Locate the cell with the specified text and output its (x, y) center coordinate. 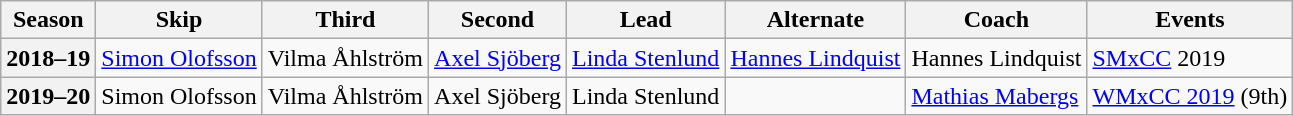
2018–19 (48, 58)
Third (345, 20)
WMxCC 2019 (9th) (1190, 96)
Skip (179, 20)
Events (1190, 20)
SMxCC 2019 (1190, 58)
Coach (996, 20)
Alternate (816, 20)
Mathias Mabergs (996, 96)
2019–20 (48, 96)
Second (498, 20)
Lead (645, 20)
Season (48, 20)
